From the cell containing the given text, extract its center point as [x, y] coordinate. 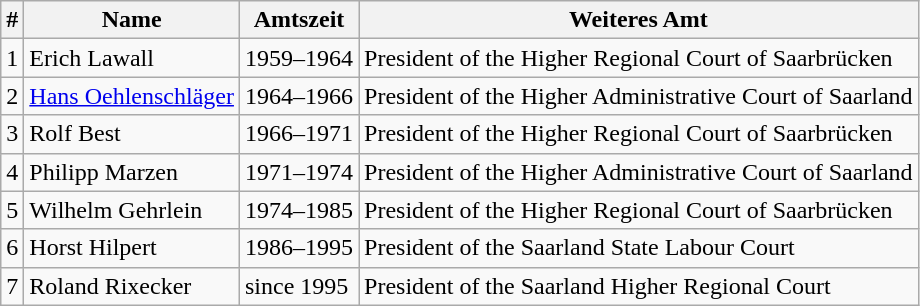
1974–1985 [298, 210]
1986–1995 [298, 248]
President of the Saarland Higher Regional Court [639, 286]
6 [12, 248]
3 [12, 134]
Hans Oehlenschläger [132, 96]
Name [132, 20]
Amtszeit [298, 20]
2 [12, 96]
1959–1964 [298, 58]
7 [12, 286]
Philipp Marzen [132, 172]
4 [12, 172]
Weiteres Amt [639, 20]
President of the Saarland State Labour Court [639, 248]
Erich Lawall [132, 58]
5 [12, 210]
1 [12, 58]
Roland Rixecker [132, 286]
1966–1971 [298, 134]
Wilhelm Gehrlein [132, 210]
1964–1966 [298, 96]
1971–1974 [298, 172]
since 1995 [298, 286]
Rolf Best [132, 134]
Horst Hilpert [132, 248]
# [12, 20]
